Scan for the cell matching the given text and deliver its [x, y] coordinate at center. 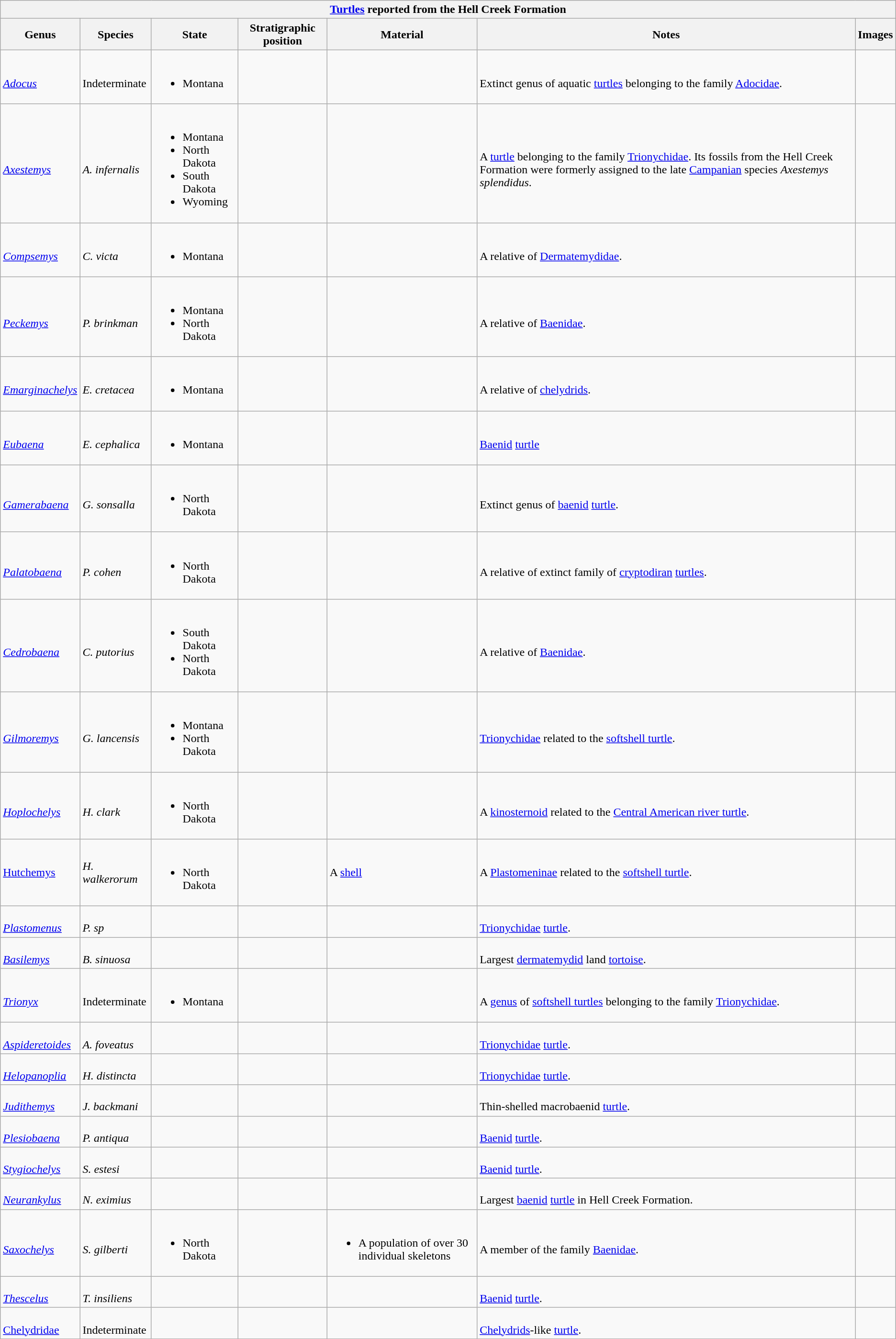
Eubaena [40, 438]
A kinosternoid related to the Central American river turtle. [666, 805]
Species [116, 34]
Images [875, 34]
Hoplochelys [40, 805]
A. infernalis [116, 163]
Turtles reported from the Hell Creek Formation [448, 10]
P. cohen [116, 565]
A shell [402, 873]
Neurankylus [40, 1194]
Helopanoplia [40, 1069]
Plastomenus [40, 922]
Genus [40, 34]
S. gilberti [116, 1243]
E. cretacea [116, 384]
Thin-shelled macrobaenid turtle. [666, 1100]
P. antiqua [116, 1132]
Emarginachelys [40, 384]
E. cephalica [116, 438]
H. clark [116, 805]
MontanaNorth DakotaSouth DakotaWyoming [194, 163]
Chelydridae [40, 1323]
Largest dermatemydid land tortoise. [666, 953]
A relative of chelydrids. [666, 384]
Peckemys [40, 317]
Compsemys [40, 250]
Judithemys [40, 1100]
Thescelus [40, 1292]
Adocus [40, 77]
Chelydrids-like turtle. [666, 1323]
P. brinkman [116, 317]
Gamerabaena [40, 498]
Basilemys [40, 953]
J. backmani [116, 1100]
A genus of softshell turtles belonging to the family Trionychidae. [666, 996]
S. estesi [116, 1162]
A Plastomeninae related to the softshell turtle. [666, 873]
N. eximius [116, 1194]
Largest baenid turtle in Hell Creek Formation. [666, 1194]
C. putorius [116, 645]
A population of over 30 individual skeletons [402, 1243]
C. victa [116, 250]
Axestemys [40, 163]
Baenid turtle [666, 438]
A relative of extinct family of cryptodiran turtles. [666, 565]
Material [402, 34]
Saxochelys [40, 1243]
G. sonsalla [116, 498]
H. distincta [116, 1069]
T. insiliens [116, 1292]
Stratigraphic position [282, 34]
Trionychidae related to the softshell turtle. [666, 731]
Extinct genus of baenid turtle. [666, 498]
Plesiobaena [40, 1132]
Palatobaena [40, 565]
A relative of Dermatemydidae. [666, 250]
Gilmoremys [40, 731]
State [194, 34]
Trionyx [40, 996]
Hutchemys [40, 873]
H. walkerorum [116, 873]
Cedrobaena [40, 645]
P. sp [116, 922]
South DakotaNorth Dakota [194, 645]
G. lancensis [116, 731]
B. sinuosa [116, 953]
A member of the family Baenidae. [666, 1243]
Notes [666, 34]
Extinct genus of aquatic turtles belonging to the family Adocidae. [666, 77]
A. foveatus [116, 1038]
Aspideretoides [40, 1038]
Stygiochelys [40, 1162]
